From the cell containing the given text, extract its center point as (x, y) coordinate. 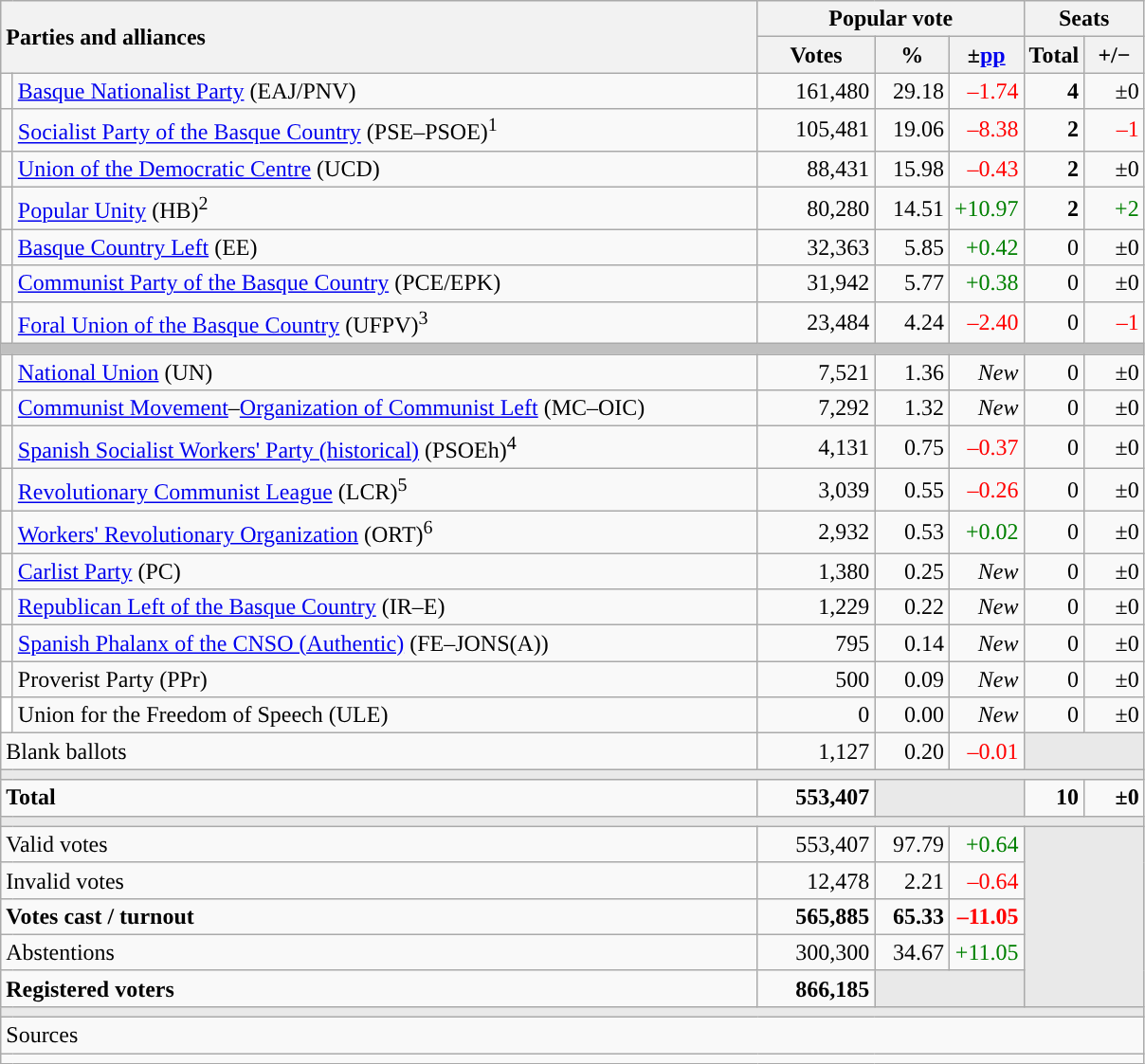
2.21 (912, 880)
1.32 (912, 408)
105,481 (816, 131)
1,229 (816, 607)
500 (816, 679)
5.77 (912, 283)
161,480 (816, 91)
2,932 (816, 532)
23,484 (816, 322)
Basque Nationalist Party (EAJ/PNV) (385, 91)
Foral Union of the Basque Country (UFPV)3 (385, 322)
795 (816, 643)
Votes (816, 55)
3,039 (816, 491)
32,363 (816, 247)
+2 (1115, 208)
–0.37 (986, 447)
0.14 (912, 643)
97.79 (912, 844)
National Union (UN) (385, 372)
Carlist Party (PC) (385, 571)
34.67 (912, 952)
Seats (1084, 19)
31,942 (816, 283)
Blank ballots (379, 751)
Popular vote (891, 19)
–0.64 (986, 880)
Sources (572, 1036)
0.25 (912, 571)
4,131 (816, 447)
–0.43 (986, 169)
–2.40 (986, 322)
–11.05 (986, 916)
+0.02 (986, 532)
0.55 (912, 491)
4 (1054, 91)
Republican Left of the Basque Country (IR–E) (385, 607)
% (912, 55)
–8.38 (986, 131)
5.85 (912, 247)
80,280 (816, 208)
Communist Party of the Basque Country (PCE/EPK) (385, 283)
10 (1054, 798)
0.75 (912, 447)
15.98 (912, 169)
Valid votes (379, 844)
0.22 (912, 607)
29.18 (912, 91)
Proverist Party (PPr) (385, 679)
Spanish Socialist Workers' Party (historical) (PSOEh)4 (385, 447)
Abstentions (379, 952)
14.51 (912, 208)
7,521 (816, 372)
–1.74 (986, 91)
Basque Country Left (EE) (385, 247)
+/− (1115, 55)
Popular Unity (HB)2 (385, 208)
Revolutionary Communist League (LCR)5 (385, 491)
1,127 (816, 751)
0.09 (912, 679)
Union of the Democratic Centre (UCD) (385, 169)
Votes cast / turnout (379, 916)
0.20 (912, 751)
+0.38 (986, 283)
565,885 (816, 916)
Socialist Party of the Basque Country (PSE–PSOE)1 (385, 131)
866,185 (816, 988)
Invalid votes (379, 880)
12,478 (816, 880)
1,380 (816, 571)
88,431 (816, 169)
Spanish Phalanx of the CNSO (Authentic) (FE–JONS(A)) (385, 643)
–0.01 (986, 751)
Communist Movement–Organization of Communist Left (MC–OIC) (385, 408)
0.00 (912, 715)
+0.64 (986, 844)
+0.42 (986, 247)
0.53 (912, 532)
±pp (986, 55)
+10.97 (986, 208)
Workers' Revolutionary Organization (ORT)6 (385, 532)
1.36 (912, 372)
300,300 (816, 952)
Parties and alliances (379, 37)
65.33 (912, 916)
+11.05 (986, 952)
7,292 (816, 408)
19.06 (912, 131)
4.24 (912, 322)
Registered voters (379, 988)
–0.26 (986, 491)
Union for the Freedom of Speech (ULE) (385, 715)
